Identify which cell holds the provided text, then report its (X, Y) central coordinate. 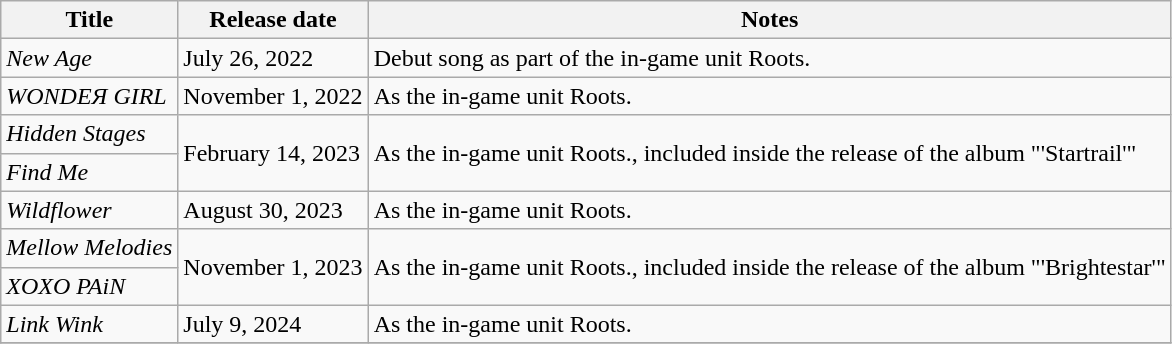
Notes (770, 20)
Title (90, 20)
February 14, 2023 (273, 153)
As the in-game unit Roots., included inside the release of the album "'Startrail'" (770, 153)
Wildflower (90, 210)
Find Me (90, 172)
As the in-game unit Roots., included inside the release of the album "'Brightestar'" (770, 267)
Debut song as part of the in-game unit Roots. (770, 58)
August 30, 2023 (273, 210)
Mellow Melodies (90, 248)
November 1, 2023 (273, 267)
November 1, 2022 (273, 96)
Hidden Stages (90, 134)
July 26, 2022 (273, 58)
XOXO PAiN (90, 286)
Link Wink (90, 324)
Release date (273, 20)
New Age (90, 58)
WONDEЯ GIRL (90, 96)
July 9, 2024 (273, 324)
